Return the [x, y] coordinate for the center point of the cell that contains the specified text.  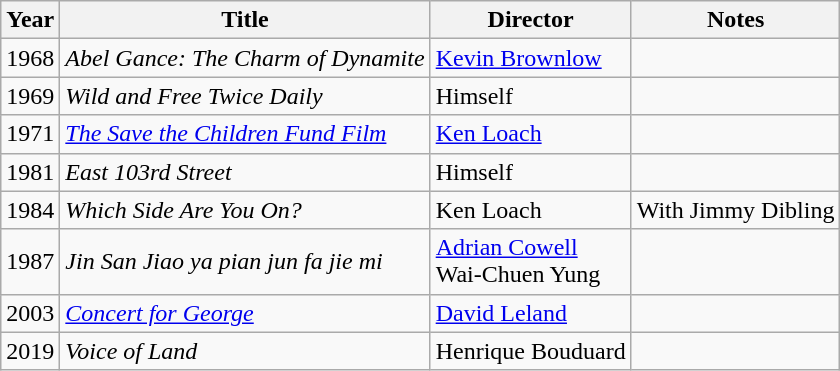
1981 [30, 172]
2003 [30, 313]
Jin San Jiao ya pian jun fa jie mi [245, 262]
1968 [30, 58]
Voice of Land [245, 351]
1984 [30, 210]
Notes [736, 20]
2019 [30, 351]
Which Side Are You On? [245, 210]
1969 [30, 96]
Abel Gance: The Charm of Dynamite [245, 58]
Henrique Bouduard [530, 351]
Concert for George [245, 313]
Year [30, 20]
Kevin Brownlow [530, 58]
1971 [30, 134]
Wild and Free Twice Daily [245, 96]
East 103rd Street [245, 172]
David Leland [530, 313]
Adrian CowellWai-Chuen Yung [530, 262]
Director [530, 20]
The Save the Children Fund Film [245, 134]
With Jimmy Dibling [736, 210]
Title [245, 20]
1987 [30, 262]
